From the cell containing the given text, extract its center point as (X, Y) coordinate. 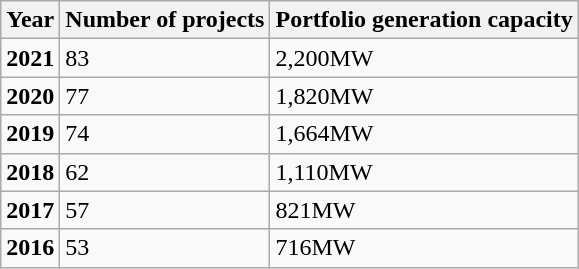
821MW (424, 210)
83 (165, 58)
62 (165, 172)
2019 (30, 134)
2017 (30, 210)
Portfolio generation capacity (424, 20)
1,664MW (424, 134)
Year (30, 20)
53 (165, 248)
1,820MW (424, 96)
2018 (30, 172)
57 (165, 210)
716MW (424, 248)
2016 (30, 248)
2020 (30, 96)
1,110MW (424, 172)
2,200MW (424, 58)
2021 (30, 58)
Number of projects (165, 20)
77 (165, 96)
74 (165, 134)
